Pinpoint the cell where the given text exists, returning its (x, y) midpoint coordinate. 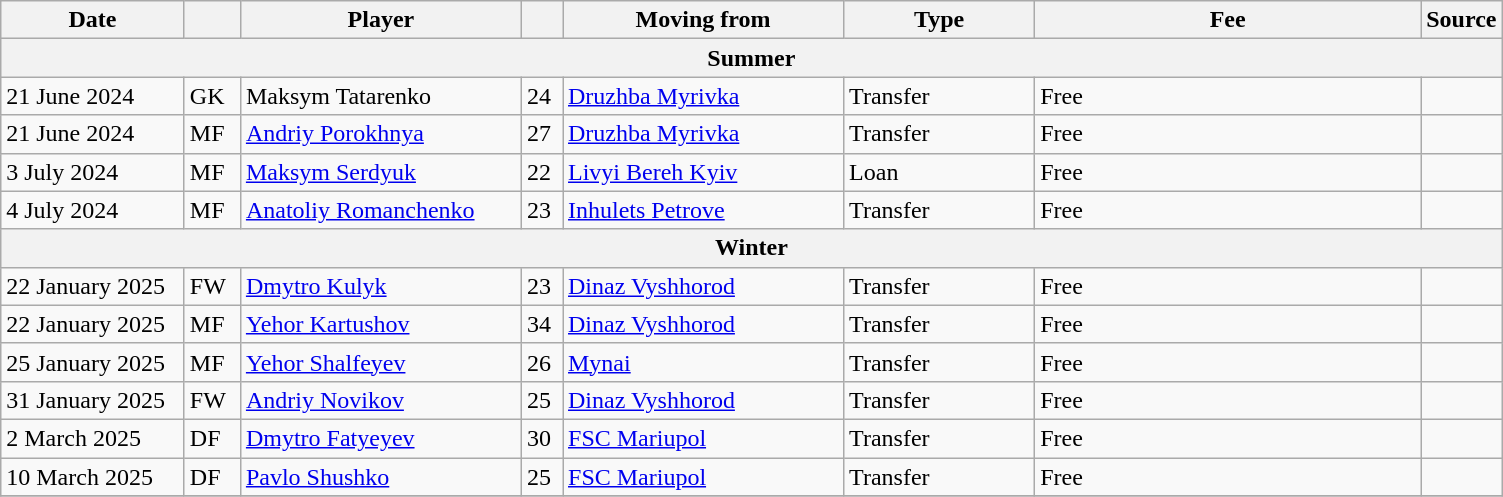
Maksym Tatarenko (380, 96)
Mynai (702, 362)
Winter (752, 248)
Type (940, 20)
Date (93, 20)
Dmytro Fatyeyev (380, 438)
34 (542, 324)
Source (1462, 20)
Maksym Serdyuk (380, 172)
Moving from (702, 20)
25 January 2025 (93, 362)
10 March 2025 (93, 477)
26 (542, 362)
Loan (940, 172)
Anatoliy Romanchenko (380, 210)
27 (542, 134)
Summer (752, 58)
Yehor Shalfeyev (380, 362)
Andriy Novikov (380, 400)
Fee (1228, 20)
GK (212, 96)
3 July 2024 (93, 172)
Dmytro Kulyk (380, 286)
4 July 2024 (93, 210)
2 March 2025 (93, 438)
31 January 2025 (93, 400)
22 (542, 172)
Yehor Kartushov (380, 324)
24 (542, 96)
Pavlo Shushko (380, 477)
Andriy Porokhnya (380, 134)
30 (542, 438)
Player (380, 20)
Livyi Bereh Kyiv (702, 172)
Inhulets Petrove (702, 210)
